Detect which cell encompasses the target text, then output its (x, y) center coordinate. 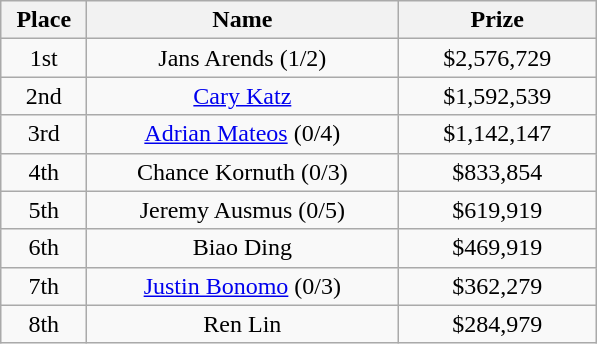
5th (44, 210)
Jans Arends (1/2) (242, 58)
Chance Kornuth (0/3) (242, 172)
$362,279 (498, 286)
$1,142,147 (498, 134)
Justin Bonomo (0/3) (242, 286)
Jeremy Ausmus (0/5) (242, 210)
$469,919 (498, 248)
6th (44, 248)
Ren Lin (242, 324)
$833,854 (498, 172)
Cary Katz (242, 96)
1st (44, 58)
3rd (44, 134)
Prize (498, 20)
7th (44, 286)
2nd (44, 96)
$284,979 (498, 324)
$619,919 (498, 210)
Place (44, 20)
4th (44, 172)
$1,592,539 (498, 96)
Name (242, 20)
Biao Ding (242, 248)
$2,576,729 (498, 58)
Adrian Mateos (0/4) (242, 134)
8th (44, 324)
